Find where the given text appears and provide that cell's center as (x, y) coordinate. 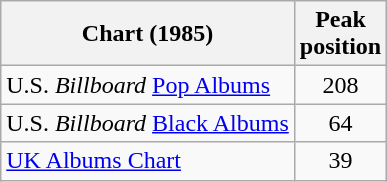
64 (340, 123)
U.S. Billboard Black Albums (148, 123)
208 (340, 85)
U.S. Billboard Pop Albums (148, 85)
UK Albums Chart (148, 161)
Chart (1985) (148, 34)
Peakposition (340, 34)
39 (340, 161)
